Extract the [X, Y] coordinate from the center of the cell holding the provided text.  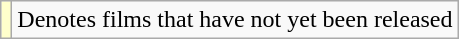
Denotes films that have not yet been released [235, 20]
